Capture the cell that displays the provided text and extract its [x, y] central coordinate. 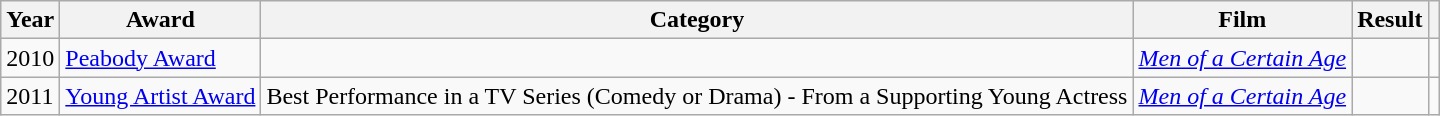
Film [1242, 20]
Peabody Award [160, 58]
Category [697, 20]
2010 [30, 58]
Result [1390, 20]
2011 [30, 96]
Year [30, 20]
Young Artist Award [160, 96]
Best Performance in a TV Series (Comedy or Drama) - From a Supporting Young Actress [697, 96]
Award [160, 20]
